Scan for the cell matching the given text and deliver its [X, Y] coordinate at center. 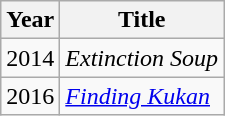
Finding Kukan [142, 96]
2016 [30, 96]
Extinction Soup [142, 58]
Year [30, 20]
Title [142, 20]
2014 [30, 58]
